Return (x, y) of the center of cell containing provided text 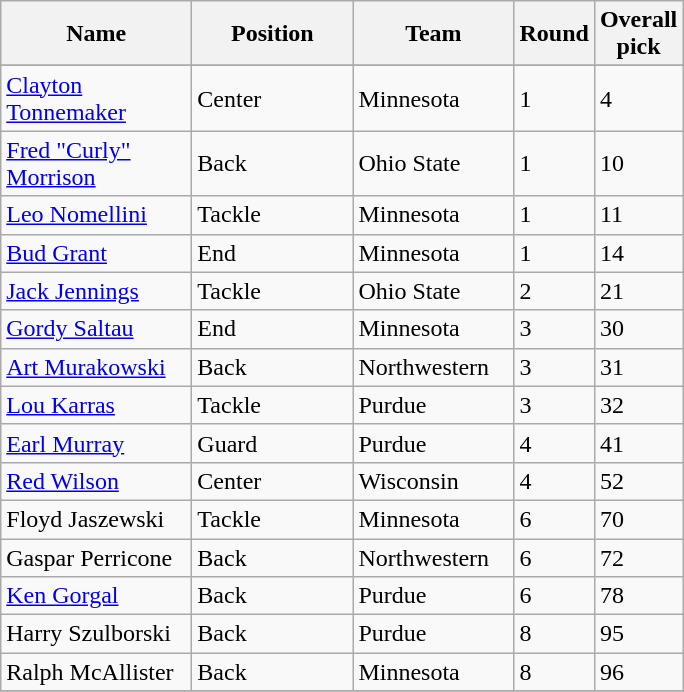
78 (638, 596)
14 (638, 253)
Round (554, 34)
10 (638, 164)
Clayton Tonnemaker (96, 98)
Art Murakowski (96, 367)
Position (272, 34)
96 (638, 672)
Red Wilson (96, 481)
Fred "Curly" Morrison (96, 164)
Earl Murray (96, 443)
Floyd Jaszewski (96, 519)
Bud Grant (96, 253)
Lou Karras (96, 405)
41 (638, 443)
Name (96, 34)
Overall pick (638, 34)
Guard (272, 443)
21 (638, 291)
95 (638, 634)
31 (638, 367)
Wisconsin (434, 481)
Team (434, 34)
11 (638, 215)
Jack Jennings (96, 291)
Gaspar Perricone (96, 557)
2 (554, 291)
Ralph McAllister (96, 672)
32 (638, 405)
70 (638, 519)
52 (638, 481)
Harry Szulborski (96, 634)
30 (638, 329)
72 (638, 557)
Leo Nomellini (96, 215)
Ken Gorgal (96, 596)
Gordy Saltau (96, 329)
